For the text-containing cell, return its midpoint in (x, y) coordinate format. 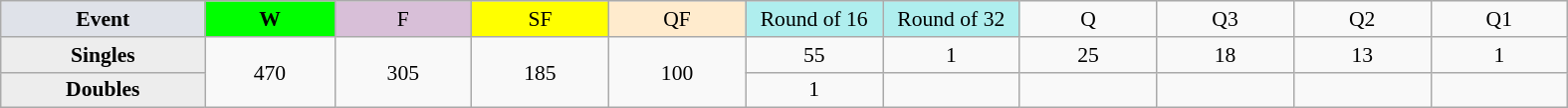
25 (1088, 55)
F (403, 19)
Singles (104, 55)
Q3 (1226, 19)
Q1 (1499, 19)
13 (1362, 55)
470 (270, 72)
Q2 (1362, 19)
Round of 32 (951, 19)
185 (541, 72)
305 (403, 72)
SF (541, 19)
18 (1226, 55)
Round of 16 (814, 19)
Q (1088, 19)
QF (677, 19)
Event (104, 19)
Doubles (104, 90)
100 (677, 72)
55 (814, 55)
W (270, 19)
